Provide the [X, Y] coordinate of the cell's center where the given text is located.  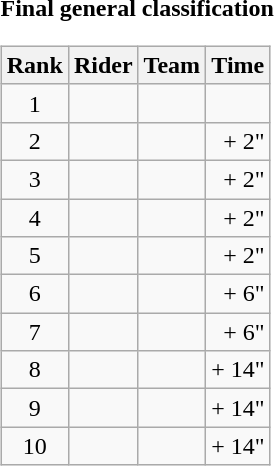
Time [238, 65]
Team [172, 65]
6 [34, 294]
2 [34, 141]
3 [34, 179]
10 [34, 446]
9 [34, 408]
Rank [34, 65]
8 [34, 370]
1 [34, 103]
7 [34, 332]
4 [34, 217]
5 [34, 256]
Rider [103, 65]
